Provide the (x, y) coordinate of the cell's center where the given text is located.  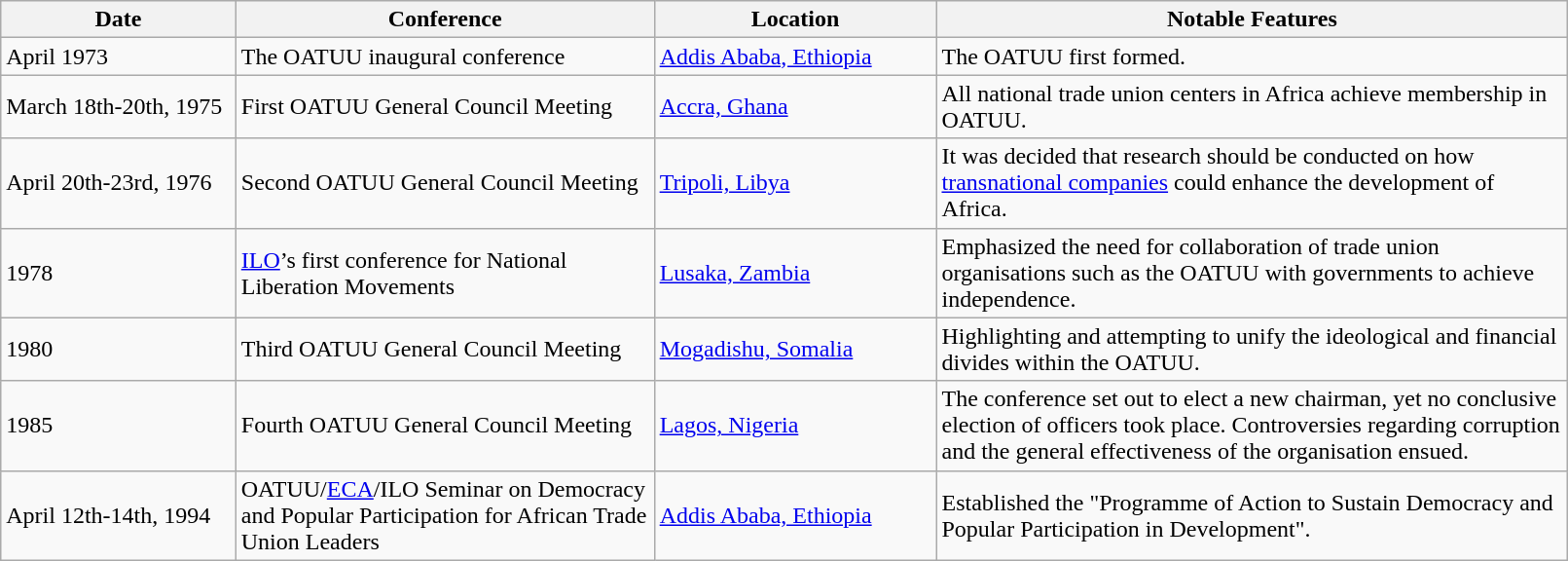
OATUU/ECA/ILO Seminar on Democracy and Popular Participation for African Trade Union Leaders (445, 515)
All national trade union centers in Africa achieve membership in OATUU. (1252, 107)
Notable Features (1252, 19)
April 1973 (119, 56)
April 12th-14th, 1994 (119, 515)
1980 (119, 349)
Tripoli, Libya (795, 183)
The OATUU first formed. (1252, 56)
The OATUU inaugural conference (445, 56)
Mogadishu, Somalia (795, 349)
Fourth OATUU General Council Meeting (445, 426)
Established the "Programme of Action to Sustain Democracy and Popular Participation in Development". (1252, 515)
1985 (119, 426)
First OATUU General Council Meeting (445, 107)
Accra, Ghana (795, 107)
March 18th-20th, 1975 (119, 107)
Lagos, Nigeria (795, 426)
Second OATUU General Council Meeting (445, 183)
It was decided that research should be conducted on how transnational companies could enhance the development of Africa. (1252, 183)
April 20th-23rd, 1976 (119, 183)
Emphasized the need for collaboration of trade union organisations such as the OATUU with governments to achieve independence. (1252, 273)
Conference (445, 19)
Highlighting and attempting to unify the ideological and financial divides within the OATUU. (1252, 349)
Date (119, 19)
Location (795, 19)
1978 (119, 273)
Third OATUU General Council Meeting (445, 349)
ILO’s first conference for National Liberation Movements (445, 273)
Lusaka, Zambia (795, 273)
